Output the (X, Y) coordinate of the center of the cell containing the given text.  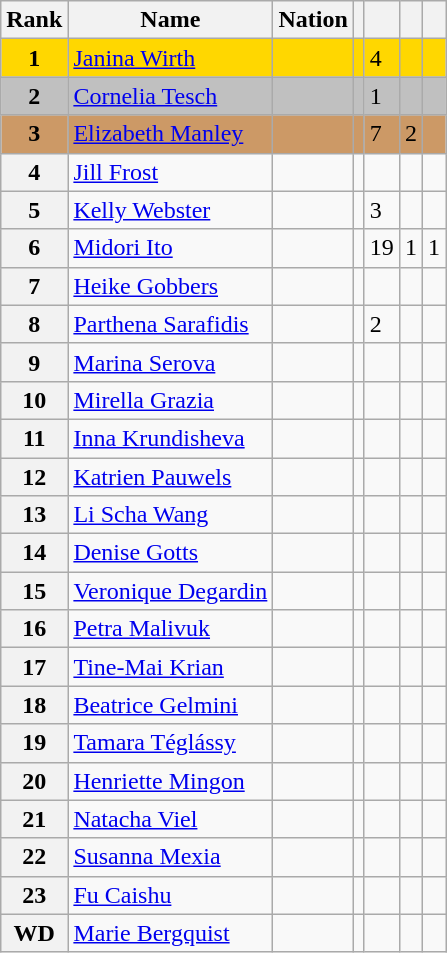
Natacha Viel (170, 819)
Inna Krundisheva (170, 438)
11 (34, 438)
Tine-Mai Krian (170, 667)
15 (34, 591)
WD (34, 933)
Denise Gotts (170, 553)
Veronique Degardin (170, 591)
8 (34, 324)
23 (34, 895)
13 (34, 515)
Cornelia Tesch (170, 96)
Jill Frost (170, 172)
10 (34, 400)
Mirella Grazia (170, 400)
14 (34, 553)
Kelly Webster (170, 210)
Heike Gobbers (170, 286)
21 (34, 819)
20 (34, 781)
Janina Wirth (170, 58)
18 (34, 705)
Rank (34, 20)
Beatrice Gelmini (170, 705)
Henriette Mingon (170, 781)
17 (34, 667)
Parthena Sarafidis (170, 324)
5 (34, 210)
Elizabeth Manley (170, 134)
Li Scha Wang (170, 515)
Tamara Téglássy (170, 743)
22 (34, 857)
6 (34, 248)
Midori Ito (170, 248)
16 (34, 629)
Nation (313, 20)
Fu Caishu (170, 895)
Petra Malivuk (170, 629)
Katrien Pauwels (170, 477)
Susanna Mexia (170, 857)
Marie Bergquist (170, 933)
12 (34, 477)
Marina Serova (170, 362)
9 (34, 362)
Name (170, 20)
